Find where the given text appears and provide that cell's center as (X, Y) coordinate. 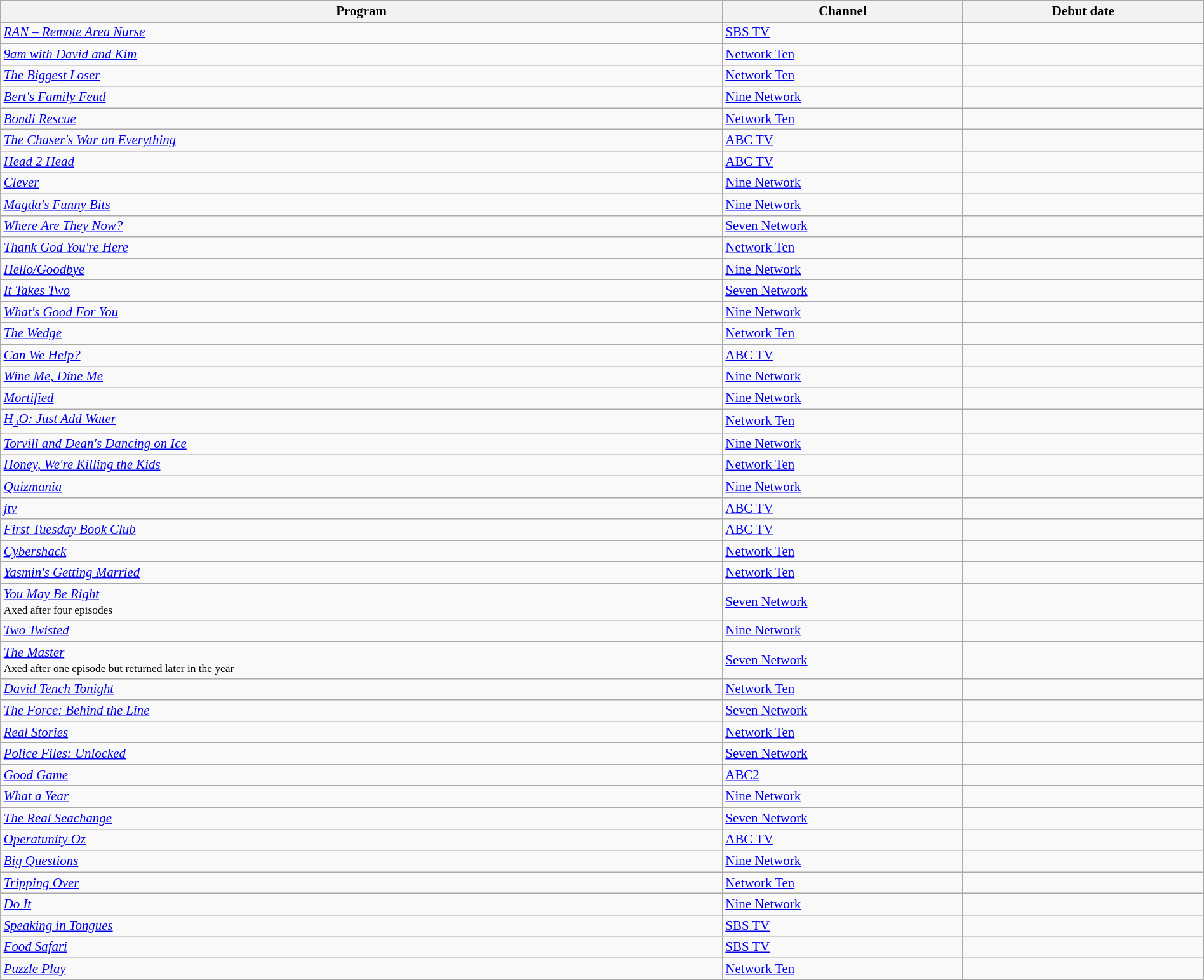
Channel (842, 11)
Honey, We're Killing the Kids (362, 466)
Yasmin's Getting Married (362, 573)
Where Are They Now? (362, 226)
Torvill and Dean's Dancing on Ice (362, 444)
The Master Axed after one episode but returned later in the year (362, 660)
David Tench Tonight (362, 689)
You May Be Right Axed after four episodes (362, 602)
Bert's Family Feud (362, 97)
Thank God You're Here (362, 248)
Clever (362, 183)
First Tuesday Book Club (362, 530)
Hello/Goodbye (362, 269)
The Chaser's War on Everything (362, 140)
ABC2 (842, 775)
Tripping Over (362, 883)
Good Game (362, 775)
It Takes Two (362, 291)
Head 2 Head (362, 162)
Real Stories (362, 732)
Food Safari (362, 947)
Big Questions (362, 861)
The Force: Behind the Line (362, 711)
Two Twisted (362, 631)
The Biggest Loser (362, 76)
9am with David and Kim (362, 54)
What a Year (362, 796)
Puzzle Play (362, 969)
Speaking in Tongues (362, 925)
RAN – Remote Area Nurse (362, 32)
Do It (362, 904)
Program (362, 11)
Cybershack (362, 551)
Wine Me, Dine Me (362, 377)
Can We Help? (362, 355)
The Wedge (362, 333)
Police Files: Unlocked (362, 754)
H2O: Just Add Water (362, 421)
Operatunity Oz (362, 840)
The Real Seachange (362, 818)
What's Good For You (362, 312)
Magda's Funny Bits (362, 205)
Quizmania (362, 487)
Bondi Rescue (362, 119)
jtv (362, 508)
Mortified (362, 398)
Debut date (1083, 11)
